Extract the (x, y) coordinate from the center of the cell holding the provided text.  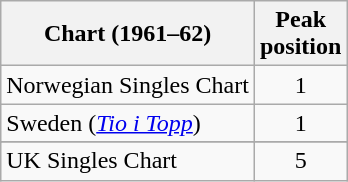
Chart (1961–62) (128, 34)
Peakposition (300, 34)
5 (300, 161)
Sweden (Tio i Topp) (128, 123)
UK Singles Chart (128, 161)
Norwegian Singles Chart (128, 85)
